Extract the [X, Y] coordinate from the center of the cell holding the provided text.  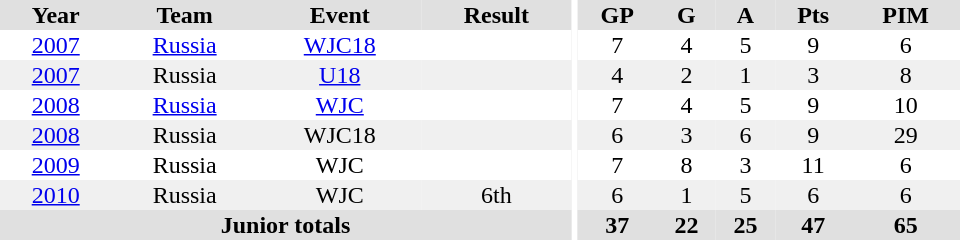
PIM [906, 15]
6th [496, 195]
G [686, 15]
65 [906, 225]
U18 [340, 75]
22 [686, 225]
47 [813, 225]
37 [618, 225]
11 [813, 165]
Event [340, 15]
29 [906, 135]
Junior totals [286, 225]
25 [746, 225]
GP [618, 15]
A [746, 15]
2010 [56, 195]
2 [686, 75]
Pts [813, 15]
2009 [56, 165]
Year [56, 15]
Result [496, 15]
10 [906, 105]
Team [184, 15]
